Capture the cell that displays the provided text and extract its [x, y] central coordinate. 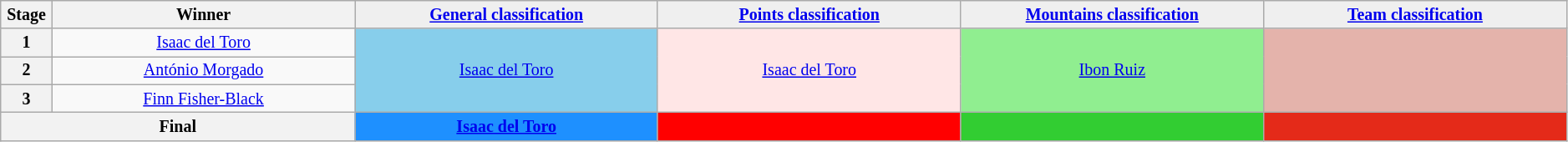
General classification [506, 15]
Mountains classification [1113, 15]
António Morgado [204, 70]
Stage [27, 15]
Team classification [1415, 15]
Final [178, 127]
3 [27, 99]
Finn Fisher-Black [204, 99]
Ibon Ruiz [1113, 71]
2 [27, 70]
Winner [204, 15]
Points classification [809, 15]
1 [27, 43]
